From the cell containing the given text, extract its center point as [x, y] coordinate. 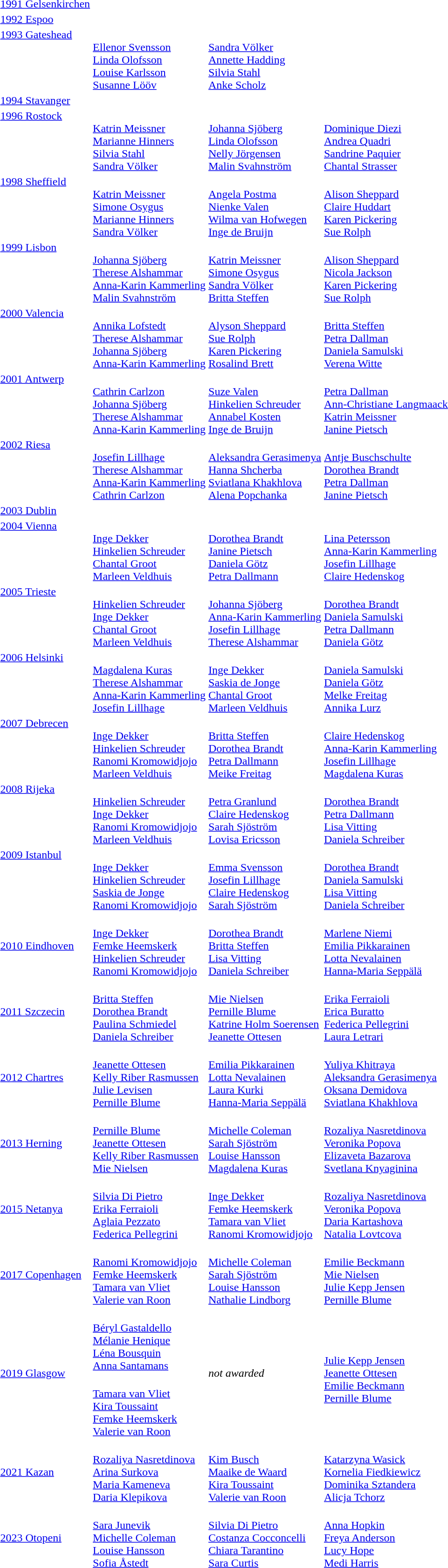
Inge DekkerFemke HeemskerkHinkelien SchreuderRanomi Kromowidjojo [149, 946]
Michelle ColemanSarah SjöströmLouise HanssonMagdalena Kuras [265, 1143]
Katrin MeissnerSimone OsygusSandra VölkerBritta Steffen [265, 272]
Hinkelien SchreuderInge DekkerChantal GrootMarleen Veldhuis [149, 617]
Britta SteffenDorothea BrandtPetra DallmannMeike Freitag [265, 748]
Silvia Di PietroErika FerraioliAglaia PezzatoFederica Pellegrini [149, 1209]
Alyson SheppardSue RolphKaren PickeringRosalind Brett [265, 338]
Johanna SjöbergLinda OlofssonNelly JörgensenMalin Svahnström [265, 141]
Emma SvenssonJosefin LillhageClaire HedenskogSarah Sjöström [265, 880]
Annika LofstedtTherese AlshammarJohanna SjöbergAnna-Karin Kammerling [149, 338]
Jeanette OttesenKelly Riber RasmussenJulie LevisenPernille Blume [149, 1077]
Cathrin CarlzonJohanna SjöbergTherese AlshammarAnna-Karin Kammerling [149, 404]
Michelle ColemanSarah SjöströmLouise HanssonNathalie Lindborg [265, 1275]
Inge DekkerHinkelien SchreuderChantal GrootMarleen Veldhuis [149, 551]
Ellenor SvenssonLinda OlofssonLouise KarlssonSusanne Lööv [149, 60]
Angela PostmaNienke ValenWilma van HofwegenInge de Bruijn [265, 207]
Britta SteffenDorothea BrandtPaulina SchmiedelDaniela Schreiber [149, 1011]
Dorothea BrandtJanine PietschDaniela GötzPetra Dallmann [265, 551]
Inge Dekker Saskia de Jonge Chantal Groot Marleen Veldhuis [265, 683]
Pernille BlumeJeanette OttesenKelly Riber RasmussenMie Nielsen [149, 1143]
Rozaliya NasretdinovaArina SurkovaMaria KamenevaDaria Klepikova [149, 1472]
Hinkelien SchreuderInge DekkerRanomi KromowidjojoMarleen Veldhuis [149, 814]
Magdalena Kuras Therese Alshammar Anna-Karin Kammerling Josefin Lillhage [149, 683]
Sandra VölkerAnnette HaddingSilvia StahlAnke Scholz [265, 60]
Aleksandra GerasimenyaHanna ShcherbaSviatlana KhakhlovaAlena Popchanka [265, 470]
Suze ValenHinkelien SchreuderAnnabel KostenInge de Bruijn [265, 404]
Katrin MeissnerMarianne HinnersSilvia StahlSandra Völker [149, 141]
Ranomi KromowidjojoFemke HeemskerkTamara van VlietValerie van Roon [149, 1275]
Mie NielsenPernille BlumeKatrine Holm SoerensenJeanette Ottesen [265, 1011]
Katrin MeissnerSimone OsygusMarianne HinnersSandra Völker [149, 207]
Dorothea BrandtBritta SteffenLisa VittingDaniela Schreiber [265, 946]
not awarded [265, 1373]
Inge DekkerHinkelien SchreuderSaskia de JongeRanomi Kromowidjojo [149, 880]
Emilia PikkarainenLotta NevalainenLaura KurkiHanna-Maria Seppälä [265, 1077]
Tamara van VlietKira ToussaintFemke HeemskerkValerie van Roon [149, 1406]
Petra GranlundClaire HedenskogSarah SjöströmLovisa Ericsson [265, 814]
Béryl GastaldelloMélanie HeniqueLéna BousquinAnna Santamans [149, 1340]
Inge DekkerHinkelien SchreuderRanomi KromowidjojoMarleen Veldhuis [149, 748]
Johanna SjöbergTherese AlshammarAnna-Karin KammerlingMalin Svahnström [149, 272]
Johanna SjöbergAnna-Karin KammerlingJosefin LillhageTherese Alshammar [265, 617]
Josefin LillhageTherese AlshammarAnna-Karin KammerlingCathrin Carlzon [149, 470]
Inge DekkerFemke HeemskerkTamara van VlietRanomi Kromowidjojo [265, 1209]
Kim BuschMaaike de WaardKira ToussaintValerie van Roon [265, 1472]
